Capture the cell that displays the provided text and extract its (X, Y) central coordinate. 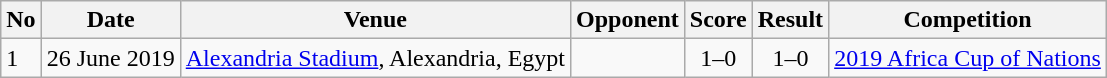
26 June 2019 (110, 58)
1 (21, 58)
No (21, 20)
Alexandria Stadium, Alexandria, Egypt (375, 58)
Venue (375, 20)
2019 Africa Cup of Nations (968, 58)
Opponent (628, 20)
Score (718, 20)
Competition (968, 20)
Date (110, 20)
Result (790, 20)
